Identify which cell holds the provided text, then report its [x, y] central coordinate. 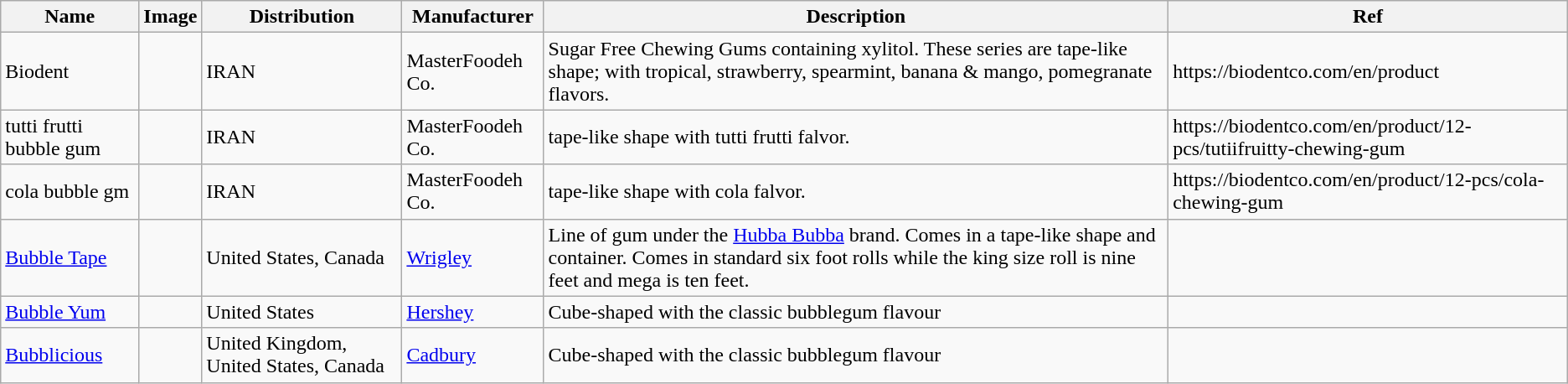
United Kingdom, United States, Canada [302, 355]
Image [171, 17]
Bubblicious [70, 355]
https://biodentco.com/en/product [1369, 71]
tutti frutti bubble gum [70, 138]
Biodent [70, 71]
Name [70, 17]
Description [856, 17]
https://biodentco.com/en/product/12-pcs/tutiifruitty-chewing-gum [1369, 138]
tape-like shape with cola falvor. [856, 191]
Distribution [302, 17]
Ref [1369, 17]
Wrigley [472, 257]
Cadbury [472, 355]
Hershey [472, 312]
Manufacturer [472, 17]
Bubble Yum [70, 312]
cola bubble gm [70, 191]
https://biodentco.com/en/product/12-pcs/cola-chewing-gum [1369, 191]
Bubble Tape [70, 257]
United States, Canada [302, 257]
tape-like shape with tutti frutti falvor. [856, 138]
United States [302, 312]
